Scan for the cell matching the given text and deliver its (x, y) coordinate at center. 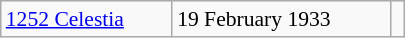
1252 Celestia (86, 19)
19 February 1933 (282, 19)
